Scan for the cell matching the given text and deliver its [X, Y] coordinate at center. 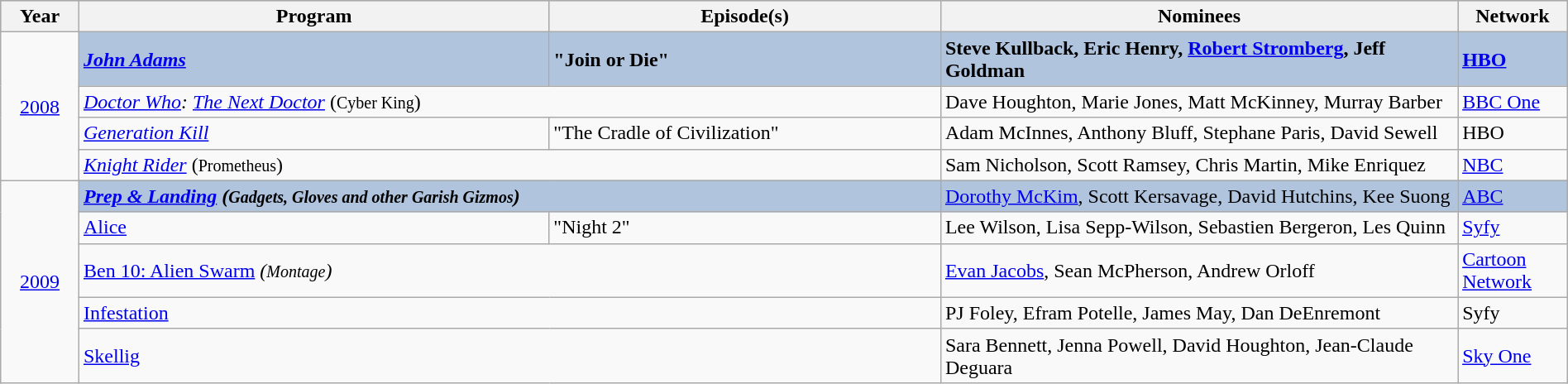
Dave Houghton, Marie Jones, Matt McKinney, Murray Barber [1199, 102]
Nominees [1199, 17]
2008 [40, 106]
Doctor Who: The Next Doctor (Cyber King) [509, 102]
Adam McInnes, Anthony Bluff, Stephane Paris, David Sewell [1199, 133]
Steve Kullback, Eric Henry, Robert Stromberg, Jeff Goldman [1199, 60]
PJ Foley, Efram Potelle, James May, Dan DeEnremont [1199, 313]
Dorothy McKim, Scott Kersavage, David Hutchins, Kee Suong [1199, 196]
Skellig [509, 356]
Network [1513, 17]
Ben 10: Alien Swarm (Montage) [509, 270]
2009 [40, 281]
Cartoon Network [1513, 270]
Lee Wilson, Lisa Sepp-Wilson, Sebastien Bergeron, Les Quinn [1199, 228]
Episode(s) [745, 17]
"Night 2" [745, 228]
ABC [1513, 196]
Program [313, 17]
"Join or Die" [745, 60]
Knight Rider (Prometheus) [509, 165]
BBC One [1513, 102]
"The Cradle of Civilization" [745, 133]
Evan Jacobs, Sean McPherson, Andrew Orloff [1199, 270]
NBC [1513, 165]
John Adams [313, 60]
Sky One [1513, 356]
Generation Kill [313, 133]
Infestation [509, 313]
Sara Bennett, Jenna Powell, David Houghton, Jean-Claude Deguara [1199, 356]
Year [40, 17]
Sam Nicholson, Scott Ramsey, Chris Martin, Mike Enriquez [1199, 165]
Prep & Landing (Gadgets, Gloves and other Garish Gizmos) [509, 196]
Alice [313, 228]
